Find where the given text appears and provide that cell's center as (x, y) coordinate. 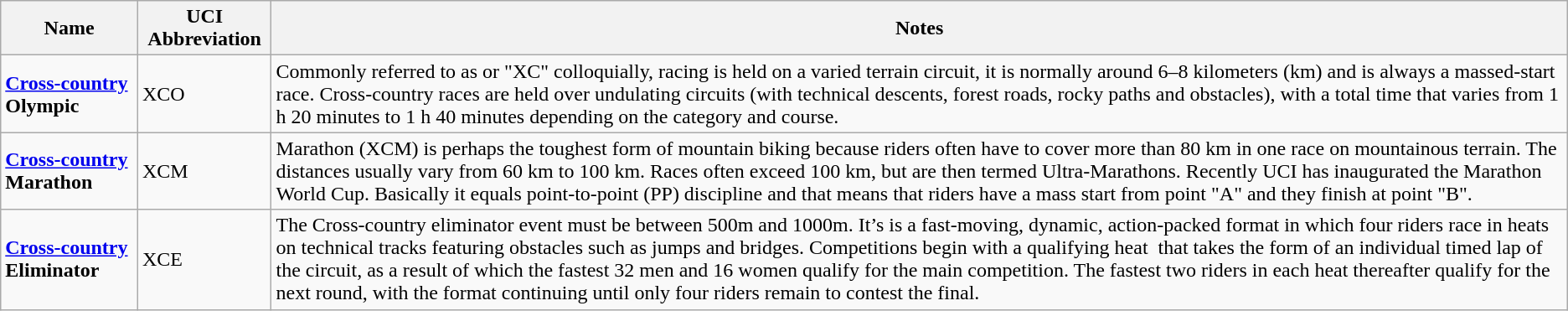
Cross-country Marathon (70, 171)
Name (70, 29)
Notes (920, 29)
UCI Abbreviation (204, 29)
Cross-country Eliminator (70, 260)
XCO (204, 94)
XCE (204, 260)
Cross-country Olympic (70, 94)
XCM (204, 171)
